Return (X, Y) of the center of cell containing provided text 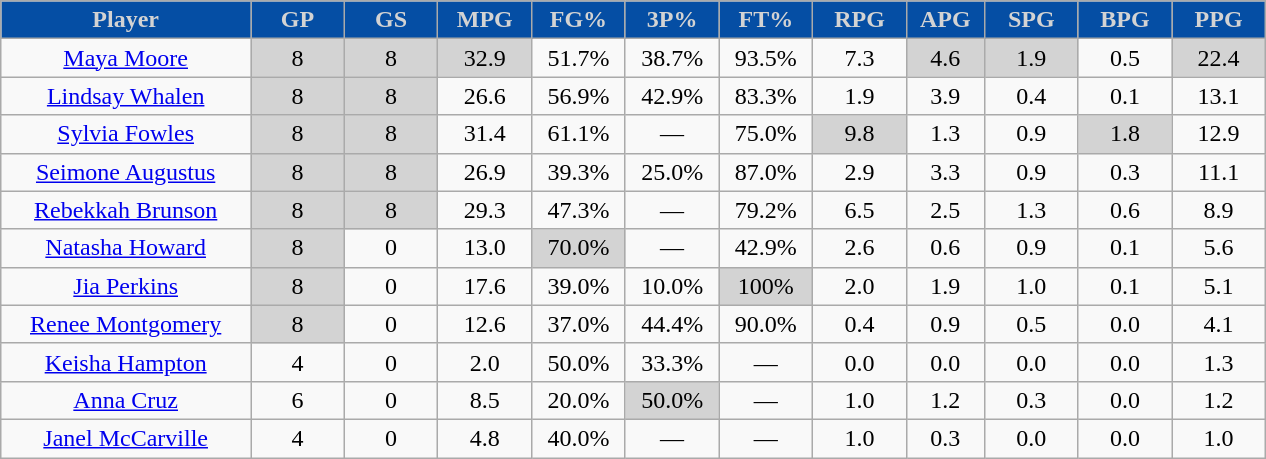
3.3 (945, 172)
22.4 (1219, 58)
6.5 (860, 210)
Natasha Howard (126, 248)
Sylvia Fowles (126, 134)
93.5% (766, 58)
70.0% (579, 248)
Lindsay Whalen (126, 96)
3.9 (945, 96)
4.1 (1219, 324)
51.7% (579, 58)
3P% (672, 20)
31.4 (485, 134)
PPG (1219, 20)
Maya Moore (126, 58)
56.9% (579, 96)
13.0 (485, 248)
75.0% (766, 134)
47.3% (579, 210)
39.3% (579, 172)
BPG (1125, 20)
APG (945, 20)
2.9 (860, 172)
Rebekkah Brunson (126, 210)
25.0% (672, 172)
4.8 (485, 438)
8.5 (485, 400)
10.0% (672, 286)
6 (298, 400)
29.3 (485, 210)
33.3% (672, 362)
83.3% (766, 96)
40.0% (579, 438)
20.0% (579, 400)
61.1% (579, 134)
2.5 (945, 210)
12.6 (485, 324)
FT% (766, 20)
9.8 (860, 134)
37.0% (579, 324)
Keisha Hampton (126, 362)
Janel McCarville (126, 438)
32.9 (485, 58)
39.0% (579, 286)
RPG (860, 20)
5.1 (1219, 286)
38.7% (672, 58)
Renee Montgomery (126, 324)
87.0% (766, 172)
MPG (485, 20)
Jia Perkins (126, 286)
5.6 (1219, 248)
GS (391, 20)
4.6 (945, 58)
7.3 (860, 58)
100% (766, 286)
12.9 (1219, 134)
90.0% (766, 324)
FG% (579, 20)
17.6 (485, 286)
SPG (1031, 20)
2.6 (860, 248)
13.1 (1219, 96)
44.4% (672, 324)
26.9 (485, 172)
79.2% (766, 210)
Seimone Augustus (126, 172)
11.1 (1219, 172)
1.8 (1125, 134)
8.9 (1219, 210)
Anna Cruz (126, 400)
GP (298, 20)
Player (126, 20)
26.6 (485, 96)
